Scan for the cell matching the given text and deliver its (x, y) coordinate at center. 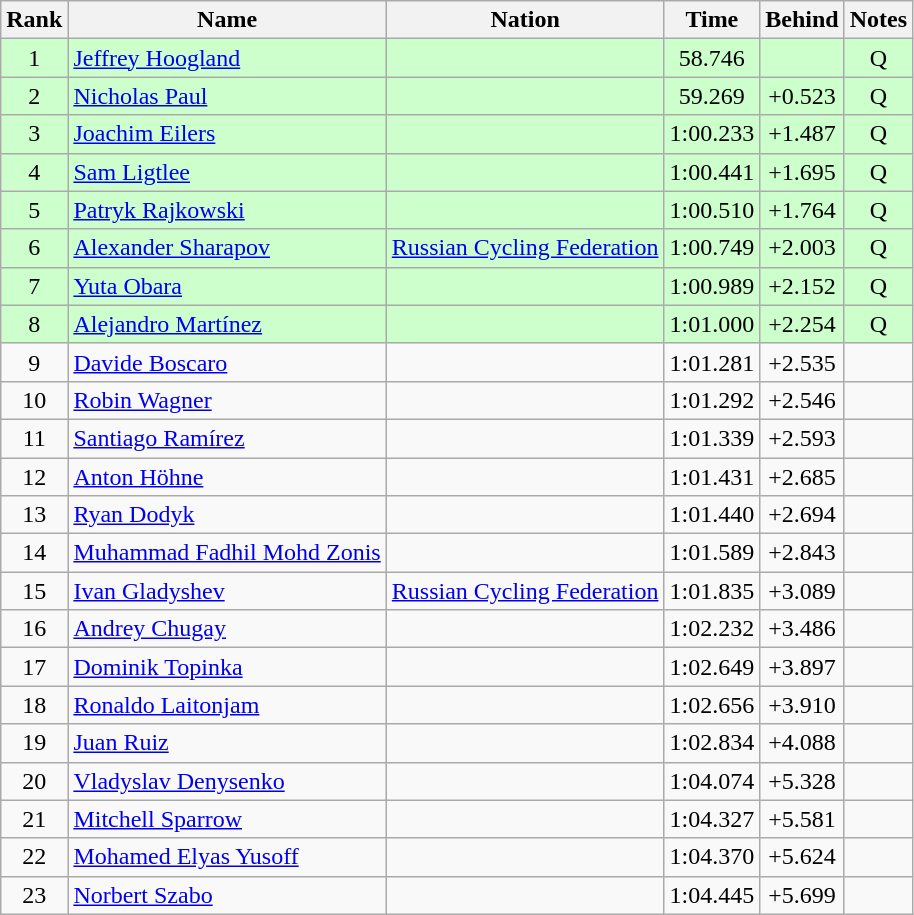
Sam Ligtlee (227, 172)
Ryan Dodyk (227, 515)
11 (34, 438)
+1.764 (802, 210)
Behind (802, 20)
Patryk Rajkowski (227, 210)
+2.003 (802, 248)
+2.685 (802, 477)
Yuta Obara (227, 286)
Rank (34, 20)
Vladyslav Denysenko (227, 781)
1:00.749 (712, 248)
Mitchell Sparrow (227, 819)
Norbert Szabo (227, 895)
Davide Boscaro (227, 362)
Joachim Eilers (227, 134)
1:00.233 (712, 134)
10 (34, 400)
1:00.989 (712, 286)
14 (34, 553)
1:01.589 (712, 553)
Ronaldo Laitonjam (227, 705)
+2.254 (802, 324)
13 (34, 515)
7 (34, 286)
1:02.649 (712, 667)
23 (34, 895)
18 (34, 705)
1:02.656 (712, 705)
+5.624 (802, 857)
Muhammad Fadhil Mohd Zonis (227, 553)
1:04.445 (712, 895)
1:01.440 (712, 515)
Name (227, 20)
2 (34, 96)
1 (34, 58)
9 (34, 362)
Andrey Chugay (227, 629)
1:01.292 (712, 400)
1:01.431 (712, 477)
20 (34, 781)
1:02.232 (712, 629)
5 (34, 210)
21 (34, 819)
+2.152 (802, 286)
Alexander Sharapov (227, 248)
+2.593 (802, 438)
22 (34, 857)
Nicholas Paul (227, 96)
+1.695 (802, 172)
Alejandro Martínez (227, 324)
1:01.339 (712, 438)
16 (34, 629)
6 (34, 248)
1:04.074 (712, 781)
+3.910 (802, 705)
+3.486 (802, 629)
Notes (878, 20)
19 (34, 743)
4 (34, 172)
1:02.834 (712, 743)
Nation (525, 20)
Robin Wagner (227, 400)
Ivan Gladyshev (227, 591)
+4.088 (802, 743)
58.746 (712, 58)
+2.694 (802, 515)
+5.699 (802, 895)
+1.487 (802, 134)
+2.843 (802, 553)
Anton Höhne (227, 477)
1:01.835 (712, 591)
15 (34, 591)
17 (34, 667)
Santiago Ramírez (227, 438)
1:00.510 (712, 210)
+5.328 (802, 781)
1:01.000 (712, 324)
59.269 (712, 96)
Juan Ruiz (227, 743)
Jeffrey Hoogland (227, 58)
3 (34, 134)
+5.581 (802, 819)
1:00.441 (712, 172)
+2.535 (802, 362)
+0.523 (802, 96)
12 (34, 477)
Dominik Topinka (227, 667)
Time (712, 20)
+3.897 (802, 667)
Mohamed Elyas Yusoff (227, 857)
8 (34, 324)
1:01.281 (712, 362)
+3.089 (802, 591)
1:04.327 (712, 819)
1:04.370 (712, 857)
+2.546 (802, 400)
